For the text-containing cell, return its midpoint in (x, y) coordinate format. 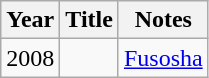
Year (30, 20)
Title (90, 20)
2008 (30, 58)
Fusosha (163, 58)
Notes (163, 20)
